Find where the given text appears and provide that cell's center as (x, y) coordinate. 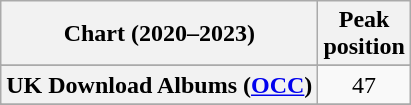
UK Download Albums (OCC) (160, 85)
Chart (2020–2023) (160, 34)
Peakposition (364, 34)
47 (364, 85)
